Pinpoint the cell where the given text exists, returning its (x, y) midpoint coordinate. 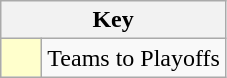
Teams to Playoffs (134, 58)
Key (114, 20)
